Provide the [x, y] coordinate of the cell's center where the given text is located.  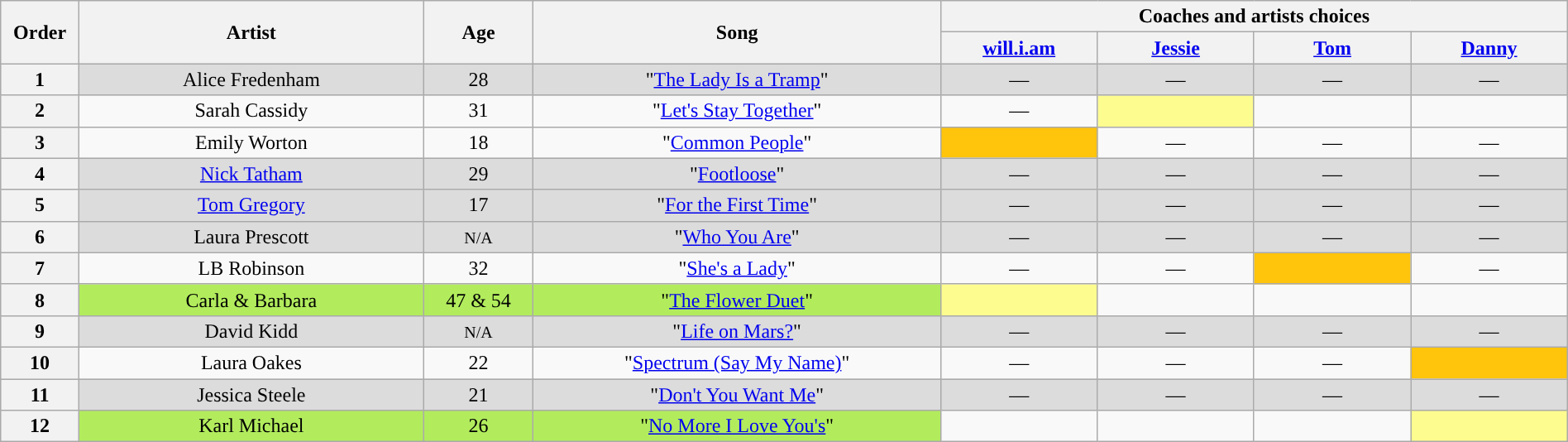
"Who You Are" [738, 237]
LB Robinson [251, 268]
Tom [1331, 48]
4 [40, 174]
"Footloose" [738, 174]
Laura Oakes [251, 363]
"Common People" [738, 142]
Jessica Steele [251, 395]
3 [40, 142]
Carla & Barbara [251, 300]
Sarah Cassidy [251, 111]
12 [40, 426]
"Let's Stay Together" [738, 111]
32 [478, 268]
2 [40, 111]
"For the First Time" [738, 205]
Coaches and artists choices [1254, 17]
Alice Fredenham [251, 79]
17 [478, 205]
Artist [251, 32]
21 [478, 395]
Nick Tatham [251, 174]
29 [478, 174]
"She's a Lady" [738, 268]
Emily Worton [251, 142]
6 [40, 237]
22 [478, 363]
9 [40, 331]
"Don't You Want Me" [738, 395]
"The Flower Duet" [738, 300]
will.i.am [1019, 48]
26 [478, 426]
28 [478, 79]
Laura Prescott [251, 237]
31 [478, 111]
Age [478, 32]
11 [40, 395]
"The Lady Is a Tramp" [738, 79]
"No More I Love You's" [738, 426]
Danny [1489, 48]
10 [40, 363]
7 [40, 268]
"Spectrum (Say My Name)" [738, 363]
1 [40, 79]
Jessie [1176, 48]
18 [478, 142]
8 [40, 300]
Tom Gregory [251, 205]
Order [40, 32]
"Life on Mars?" [738, 331]
Karl Michael [251, 426]
47 & 54 [478, 300]
David Kidd [251, 331]
Song [738, 32]
5 [40, 205]
